Scan for the cell matching the given text and deliver its (X, Y) coordinate at center. 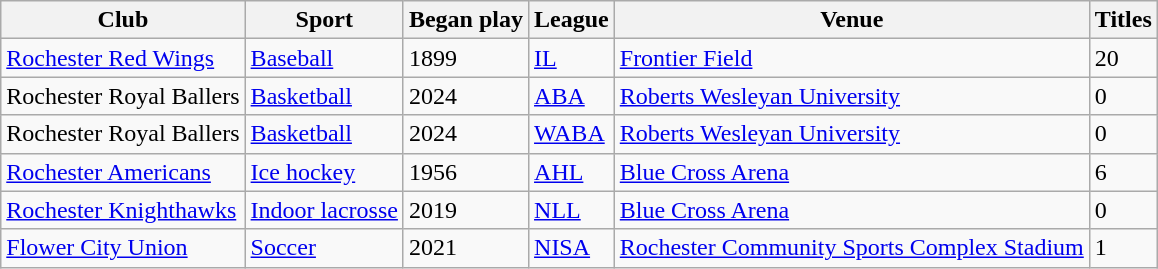
AHL (572, 172)
Baseball (324, 58)
Indoor lacrosse (324, 210)
Rochester Community Sports Complex Stadium (852, 248)
Rochester Knighthawks (123, 210)
Rochester Americans (123, 172)
Venue (852, 20)
1899 (466, 58)
League (572, 20)
20 (1123, 58)
ABA (572, 96)
2019 (466, 210)
Club (123, 20)
Flower City Union (123, 248)
Titles (1123, 20)
Soccer (324, 248)
IL (572, 58)
NISA (572, 248)
Sport (324, 20)
1 (1123, 248)
WABA (572, 134)
6 (1123, 172)
Frontier Field (852, 58)
1956 (466, 172)
Began play (466, 20)
2021 (466, 248)
NLL (572, 210)
Rochester Red Wings (123, 58)
Ice hockey (324, 172)
